Determine the (x, y) coordinate at the center of the cell enclosing the given text.  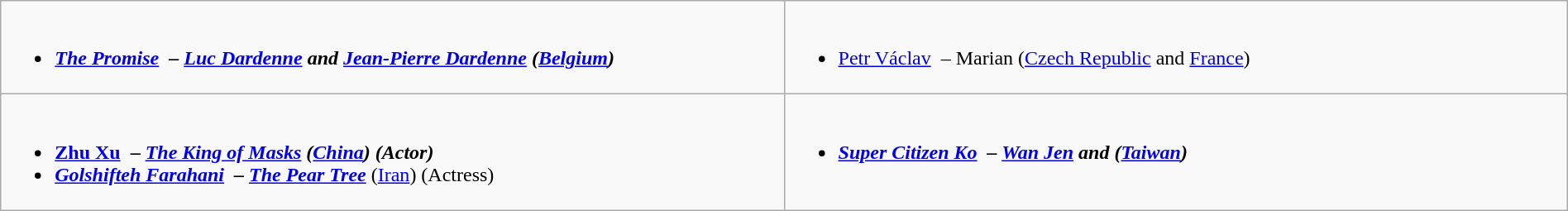
Petr Václav – Marian (Czech Republic and France) (1176, 48)
Super Citizen Ko – Wan Jen and (Taiwan) (1176, 152)
The Promise – Luc Dardenne and Jean-Pierre Dardenne (Belgium) (392, 48)
Zhu Xu – The King of Masks (China) (Actor)Golshifteh Farahani – The Pear Tree (Iran) (Actress) (392, 152)
